Detect which cell encompasses the target text, then output its (x, y) center coordinate. 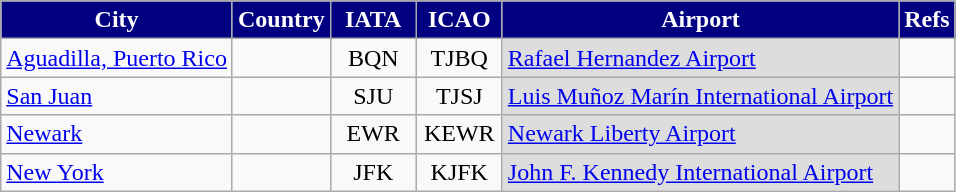
Aguadilla, Puerto Rico (117, 58)
New York (117, 172)
SJU (373, 96)
Luis Muñoz Marín International Airport (700, 96)
John F. Kennedy International Airport (700, 172)
IATA (373, 20)
San Juan (117, 96)
Refs (927, 20)
Airport (700, 20)
Newark (117, 134)
ICAO (459, 20)
BQN (373, 58)
TJSJ (459, 96)
Country (281, 20)
Rafael Hernandez Airport (700, 58)
EWR (373, 134)
City (117, 20)
KEWR (459, 134)
JFK (373, 172)
Newark Liberty Airport (700, 134)
KJFK (459, 172)
TJBQ (459, 58)
